Pinpoint the cell where the given text exists, returning its (x, y) midpoint coordinate. 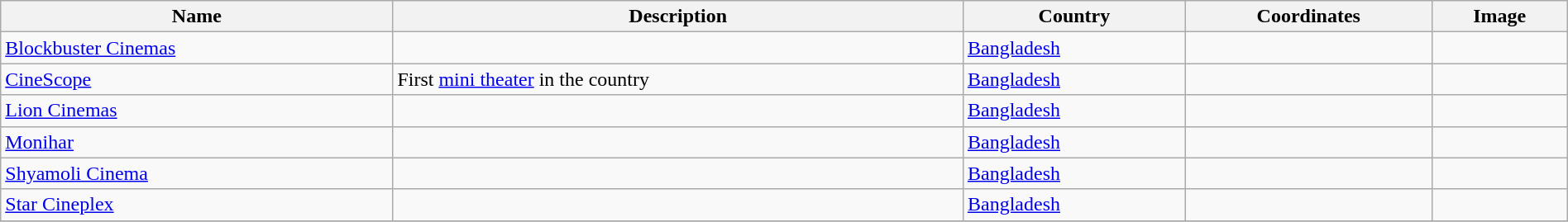
Country (1073, 17)
Star Cineplex (197, 205)
Name (197, 17)
Lion Cinemas (197, 111)
Coordinates (1308, 17)
Description (678, 17)
Blockbuster Cinemas (197, 48)
Shyamoli Cinema (197, 173)
First mini theater in the country (678, 79)
Monihar (197, 142)
CineScope (197, 79)
Image (1499, 17)
